Scan for the cell matching the given text and deliver its (x, y) coordinate at center. 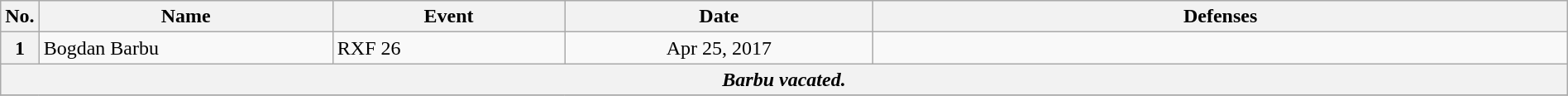
Apr 25, 2017 (719, 48)
Barbu vacated. (784, 79)
Date (719, 17)
RXF 26 (448, 48)
1 (20, 48)
Name (185, 17)
Event (448, 17)
Defenses (1221, 17)
Bogdan Barbu (185, 48)
No. (20, 17)
